Determine the (x, y) coordinate at the center of the cell enclosing the given text.  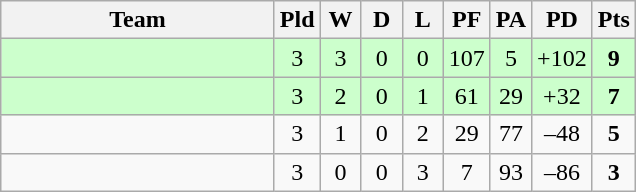
Team (138, 20)
–48 (562, 134)
Pts (614, 20)
W (340, 20)
9 (614, 58)
107 (466, 58)
93 (510, 172)
77 (510, 134)
61 (466, 96)
PD (562, 20)
L (422, 20)
Pld (297, 20)
PA (510, 20)
+102 (562, 58)
+32 (562, 96)
PF (466, 20)
D (382, 20)
–86 (562, 172)
